Pinpoint the cell where the given text exists, returning its [X, Y] midpoint coordinate. 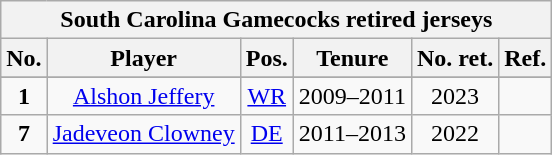
No. [24, 58]
Jadeveon Clowney [144, 134]
Ref. [526, 58]
Pos. [266, 58]
DE [266, 134]
2011–2013 [352, 134]
7 [24, 134]
Tenure [352, 58]
No. ret. [454, 58]
2009–2011 [352, 96]
WR [266, 96]
South Carolina Gamecocks retired jerseys [276, 20]
1 [24, 96]
Player [144, 58]
2023 [454, 96]
2022 [454, 134]
Alshon Jeffery [144, 96]
